For the text-containing cell, return its midpoint in [x, y] coordinate format. 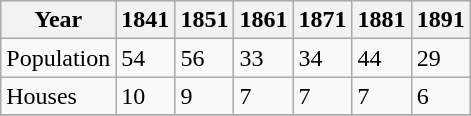
1861 [264, 20]
9 [204, 96]
Year [58, 20]
44 [382, 58]
54 [146, 58]
1841 [146, 20]
34 [322, 58]
56 [204, 58]
1891 [440, 20]
6 [440, 96]
1881 [382, 20]
10 [146, 96]
Houses [58, 96]
33 [264, 58]
1871 [322, 20]
1851 [204, 20]
Population [58, 58]
29 [440, 58]
